Scan for the cell matching the given text and deliver its [X, Y] coordinate at center. 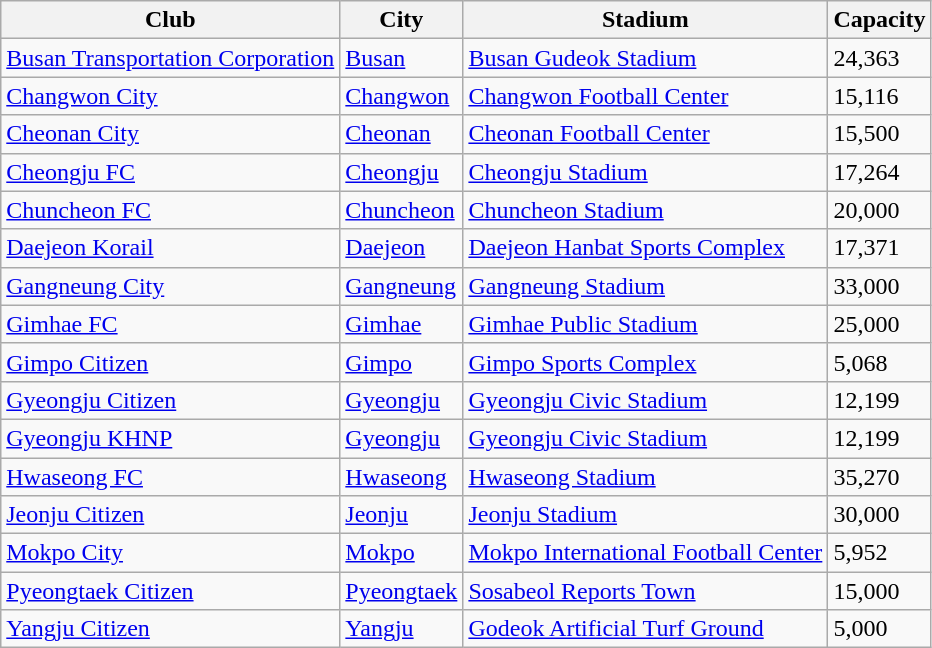
Jeonju Citizen [170, 515]
15,116 [880, 96]
Changwon City [170, 96]
Changwon Football Center [646, 96]
Chuncheon FC [170, 210]
Daejeon [402, 248]
Cheongju [402, 172]
Mokpo City [170, 553]
Gimpo Sports Complex [646, 362]
15,500 [880, 134]
Busan [402, 58]
20,000 [880, 210]
Cheonan [402, 134]
Jeonju [402, 515]
Gyeongju KHNP [170, 438]
Pyeongtaek Citizen [170, 591]
17,371 [880, 248]
Daejeon Korail [170, 248]
Hwaseong FC [170, 477]
Pyeongtaek [402, 591]
Changwon [402, 96]
Busan Transportation Corporation [170, 58]
Club [170, 20]
Gangneung [402, 286]
33,000 [880, 286]
Gimhae Public Stadium [646, 324]
Yangju [402, 629]
Sosabeol Reports Town [646, 591]
Mokpo International Football Center [646, 553]
Cheongju Stadium [646, 172]
Godeok Artificial Turf Ground [646, 629]
Jeonju Stadium [646, 515]
Yangju Citizen [170, 629]
15,000 [880, 591]
Gyeongju Citizen [170, 400]
25,000 [880, 324]
Cheonan Football Center [646, 134]
Capacity [880, 20]
Gimhae [402, 324]
Gangneung City [170, 286]
5,952 [880, 553]
Cheongju FC [170, 172]
City [402, 20]
Gimpo [402, 362]
Stadium [646, 20]
Hwaseong [402, 477]
Gimpo Citizen [170, 362]
35,270 [880, 477]
5,000 [880, 629]
Cheonan City [170, 134]
Chuncheon [402, 210]
17,264 [880, 172]
Chuncheon Stadium [646, 210]
5,068 [880, 362]
Gangneung Stadium [646, 286]
Mokpo [402, 553]
Daejeon Hanbat Sports Complex [646, 248]
30,000 [880, 515]
Gimhae FC [170, 324]
24,363 [880, 58]
Busan Gudeok Stadium [646, 58]
Hwaseong Stadium [646, 477]
